Extract the (X, Y) coordinate from the center of the cell holding the provided text.  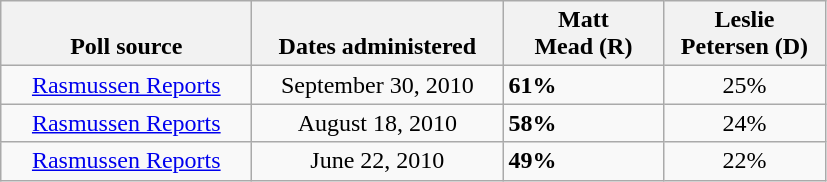
22% (744, 161)
MattMead (R) (584, 34)
24% (744, 123)
58% (584, 123)
Dates administered (378, 34)
August 18, 2010 (378, 123)
49% (584, 161)
September 30, 2010 (378, 85)
Poll source (126, 34)
61% (584, 85)
June 22, 2010 (378, 161)
LesliePetersen (D) (744, 34)
25% (744, 85)
